For the text-containing cell, return its midpoint in [x, y] coordinate format. 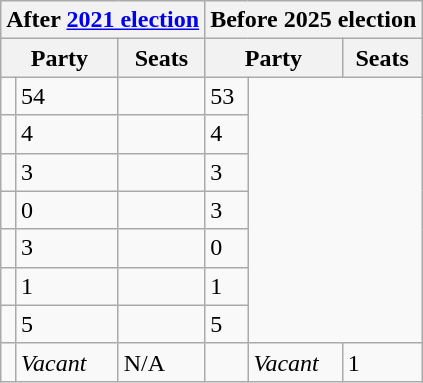
After 2021 election [103, 20]
Before 2025 election [314, 20]
N/A [162, 362]
53 [226, 96]
54 [68, 96]
